Pinpoint the cell where the given text exists, returning its [x, y] midpoint coordinate. 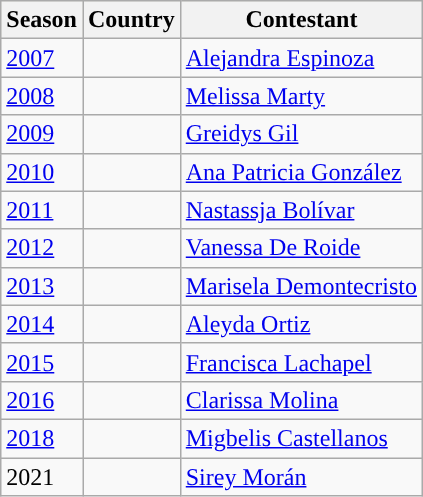
2011 [42, 210]
2009 [42, 134]
Melissa Marty [301, 96]
Marisela Demontecristo [301, 286]
2010 [42, 172]
2016 [42, 400]
2021 [42, 477]
Francisca Lachapel [301, 362]
Vanessa De Roide [301, 248]
Ana Patricia González [301, 172]
Season [42, 20]
Greidys Gil [301, 134]
Sirey Morán [301, 477]
2018 [42, 438]
2015 [42, 362]
2013 [42, 286]
Aleyda Ortiz [301, 324]
Country [131, 20]
2008 [42, 96]
Alejandra Espinoza [301, 58]
Nastassja Bolívar [301, 210]
Contestant [301, 20]
2012 [42, 248]
Migbelis Castellanos [301, 438]
Clarissa Molina [301, 400]
2014 [42, 324]
2007 [42, 58]
